Detect which cell encompasses the target text, then output its (x, y) center coordinate. 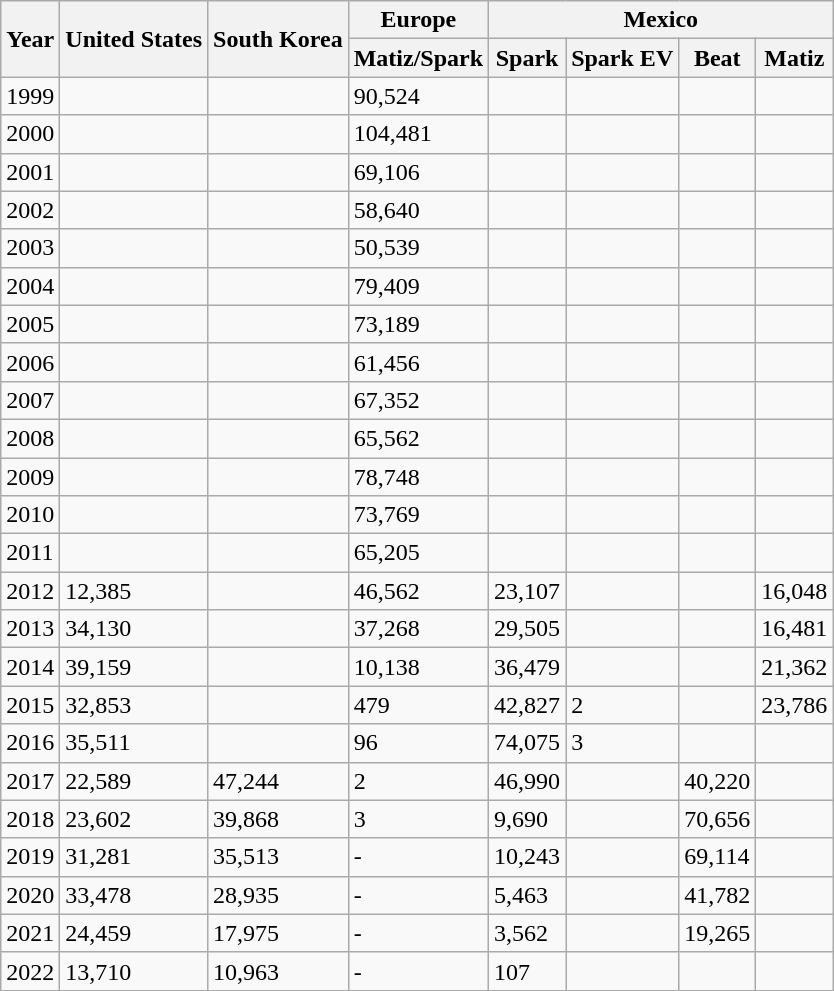
Mexico (661, 20)
33,478 (134, 895)
2017 (30, 781)
69,106 (418, 172)
17,975 (278, 933)
21,362 (794, 667)
23,107 (528, 591)
37,268 (418, 629)
Europe (418, 20)
2021 (30, 933)
16,481 (794, 629)
Beat (718, 58)
34,130 (134, 629)
2004 (30, 286)
2008 (30, 438)
Spark EV (622, 58)
70,656 (718, 819)
10,243 (528, 857)
2007 (30, 400)
90,524 (418, 96)
28,935 (278, 895)
3,562 (528, 933)
78,748 (418, 477)
50,539 (418, 248)
Spark (528, 58)
36,479 (528, 667)
5,463 (528, 895)
47,244 (278, 781)
73,769 (418, 515)
South Korea (278, 39)
96 (418, 743)
23,786 (794, 705)
2012 (30, 591)
69,114 (718, 857)
39,159 (134, 667)
Matiz/Spark (418, 58)
2020 (30, 895)
Matiz (794, 58)
9,690 (528, 819)
2003 (30, 248)
2006 (30, 362)
65,205 (418, 553)
40,220 (718, 781)
1999 (30, 96)
12,385 (134, 591)
23,602 (134, 819)
39,868 (278, 819)
2019 (30, 857)
19,265 (718, 933)
67,352 (418, 400)
2005 (30, 324)
2002 (30, 210)
41,782 (718, 895)
2022 (30, 971)
42,827 (528, 705)
2001 (30, 172)
13,710 (134, 971)
29,505 (528, 629)
2015 (30, 705)
61,456 (418, 362)
2011 (30, 553)
2014 (30, 667)
2018 (30, 819)
2000 (30, 134)
46,990 (528, 781)
35,513 (278, 857)
16,048 (794, 591)
58,640 (418, 210)
Year (30, 39)
65,562 (418, 438)
31,281 (134, 857)
73,189 (418, 324)
35,511 (134, 743)
479 (418, 705)
2013 (30, 629)
24,459 (134, 933)
10,963 (278, 971)
107 (528, 971)
46,562 (418, 591)
74,075 (528, 743)
2009 (30, 477)
32,853 (134, 705)
2010 (30, 515)
104,481 (418, 134)
10,138 (418, 667)
79,409 (418, 286)
2016 (30, 743)
22,589 (134, 781)
United States (134, 39)
